Output the (X, Y) coordinate of the center of the cell containing the given text.  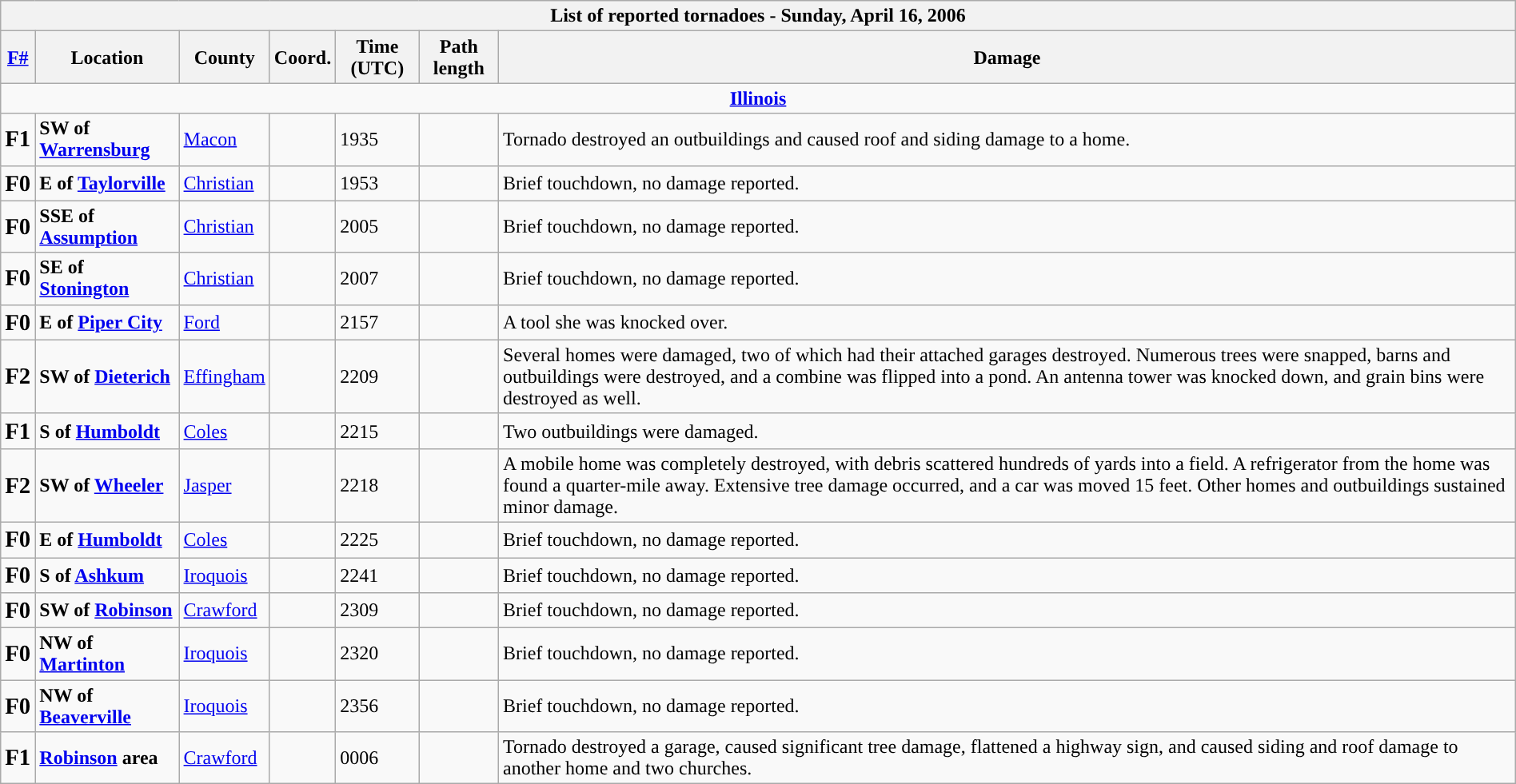
NW of Beaverville (107, 706)
Robinson area (107, 758)
2157 (377, 322)
E of Piper City (107, 322)
Time (UTC) (377, 58)
1935 (377, 139)
SW of Wheeler (107, 485)
2218 (377, 485)
2005 (377, 227)
Location (107, 58)
2241 (377, 575)
2356 (377, 706)
1953 (377, 183)
E of Taylorville (107, 183)
List of reported tornadoes - Sunday, April 16, 2006 (758, 16)
S of Ashkum (107, 575)
Illinois (758, 98)
Tornado destroyed an outbuildings and caused roof and siding damage to a home. (1007, 139)
F# (18, 58)
Macon (224, 139)
2225 (377, 539)
SW of Robinson (107, 611)
Two outbuildings were damaged. (1007, 431)
2320 (377, 654)
2309 (377, 611)
Damage (1007, 58)
Ford (224, 322)
Coord. (302, 58)
2007 (377, 278)
SE of Stonington (107, 278)
E of Humboldt (107, 539)
2209 (377, 376)
S of Humboldt (107, 431)
County (224, 58)
0006 (377, 758)
NW of Martinton (107, 654)
SSE of Assumption (107, 227)
2215 (377, 431)
Effingham (224, 376)
SW of Warrensburg (107, 139)
A tool she was knocked over. (1007, 322)
SW of Dieterich (107, 376)
Jasper (224, 485)
Path length (459, 58)
